Return (x, y) of the center of cell containing provided text 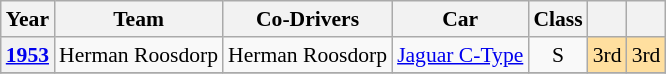
Jaguar C-Type (460, 55)
1953 (28, 55)
Class (558, 19)
Year (28, 19)
S (558, 55)
Co-Drivers (308, 19)
Team (138, 19)
Car (460, 19)
